Determine the [x, y] coordinate at the center of the cell enclosing the given text.  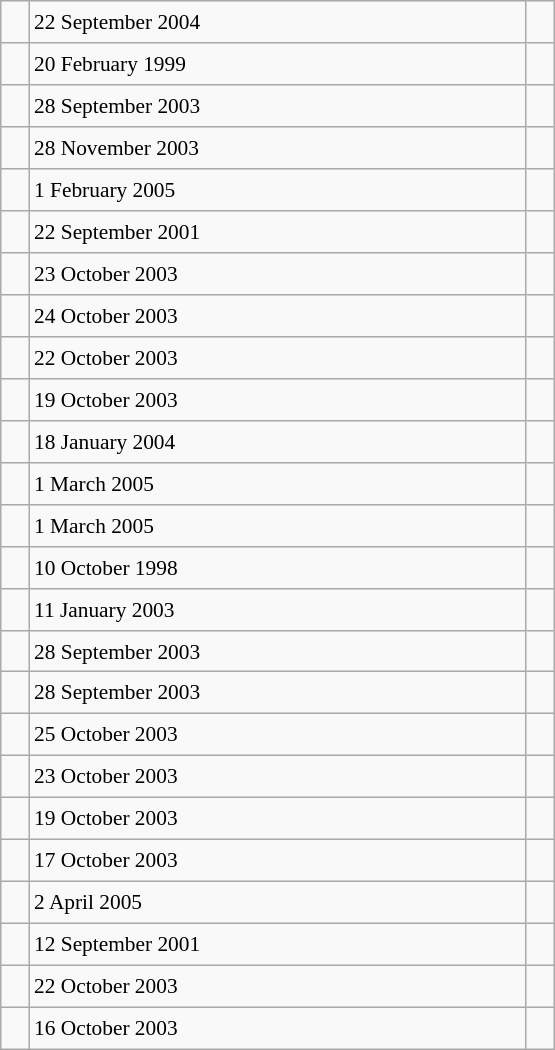
2 April 2005 [278, 903]
1 February 2005 [278, 190]
16 October 2003 [278, 1028]
10 October 1998 [278, 567]
11 January 2003 [278, 609]
28 November 2003 [278, 148]
24 October 2003 [278, 316]
20 February 1999 [278, 64]
22 September 2001 [278, 232]
22 September 2004 [278, 22]
25 October 2003 [278, 735]
17 October 2003 [278, 861]
12 September 2001 [278, 945]
18 January 2004 [278, 441]
